Search for the cell housing the specified text and yield its (X, Y) center coordinate. 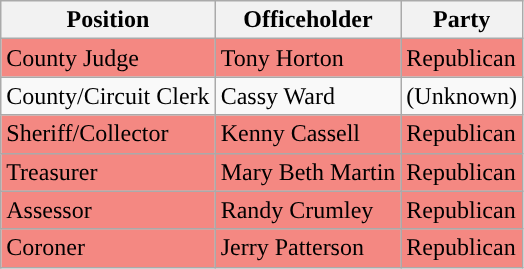
Cassy Ward (308, 96)
Position (108, 20)
Officeholder (308, 20)
Treasurer (108, 172)
Party (462, 20)
Jerry Patterson (308, 248)
County/Circuit Clerk (108, 96)
Sheriff/Collector (108, 134)
Tony Horton (308, 58)
Assessor (108, 210)
Coroner (108, 248)
Randy Crumley (308, 210)
Mary Beth Martin (308, 172)
(Unknown) (462, 96)
Kenny Cassell (308, 134)
County Judge (108, 58)
